Extract the [x, y] coordinate from the center of the cell holding the provided text.  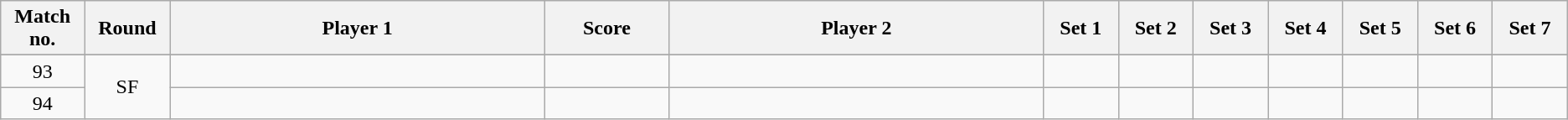
Set 7 [1529, 29]
Set 1 [1081, 29]
Player 1 [357, 29]
Match no. [43, 29]
Set 4 [1305, 29]
Set 5 [1380, 29]
94 [43, 103]
93 [43, 71]
Round [127, 29]
Set 6 [1454, 29]
Score [606, 29]
Player 2 [856, 29]
SF [127, 87]
Set 3 [1230, 29]
Set 2 [1156, 29]
